Determine the (X, Y) coordinate at the center of the cell enclosing the given text.  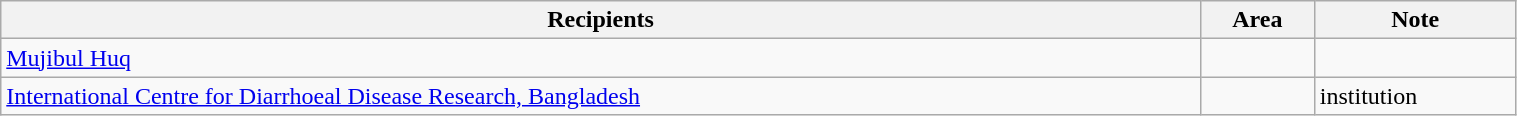
institution (1415, 96)
Recipients (601, 20)
Area (1257, 20)
International Centre for Diarrhoeal Disease Research, Bangladesh (601, 96)
Mujibul Huq (601, 58)
Note (1415, 20)
